Capture the cell that displays the provided text and extract its (x, y) central coordinate. 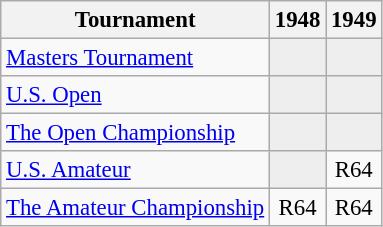
U.S. Amateur (136, 170)
The Open Championship (136, 133)
Tournament (136, 20)
The Amateur Championship (136, 208)
1949 (354, 20)
U.S. Open (136, 95)
Masters Tournament (136, 58)
1948 (298, 20)
